Provide the (X, Y) coordinate of the cell's center where the given text is located.  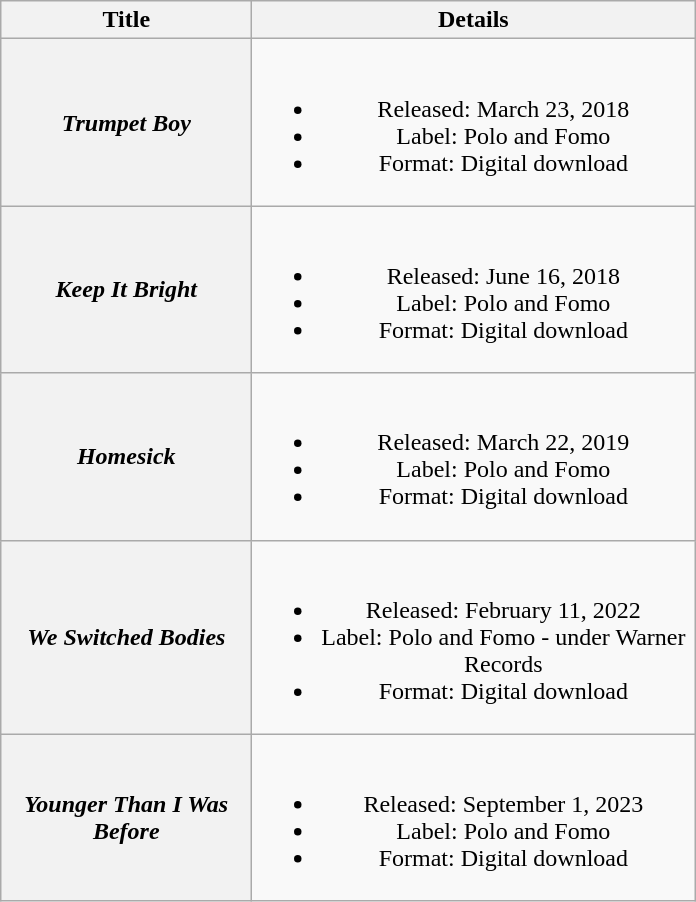
Trumpet Boy (126, 122)
Released: February 11, 2022Label: Polo and Fomo - under Warner RecordsFormat: Digital download (474, 637)
Homesick (126, 456)
Released: June 16, 2018Label: Polo and FomoFormat: Digital download (474, 290)
Released: September 1, 2023Label: Polo and FomoFormat: Digital download (474, 818)
We Switched Bodies (126, 637)
Keep It Bright (126, 290)
Younger Than I Was Before (126, 818)
Released: March 23, 2018Label: Polo and FomoFormat: Digital download (474, 122)
Details (474, 20)
Released: March 22, 2019Label: Polo and FomoFormat: Digital download (474, 456)
Title (126, 20)
